Capture the cell that displays the provided text and extract its (x, y) central coordinate. 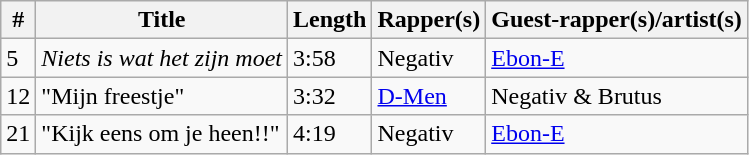
Negativ & Brutus (617, 96)
D-Men (429, 96)
3:32 (330, 96)
Guest-rapper(s)/artist(s) (617, 20)
# (18, 20)
4:19 (330, 134)
Title (162, 20)
12 (18, 96)
Niets is wat het zijn moet (162, 58)
Rapper(s) (429, 20)
5 (18, 58)
3:58 (330, 58)
"Mijn freestje" (162, 96)
"Kijk eens om je heen!!" (162, 134)
21 (18, 134)
Length (330, 20)
